Return the (X, Y) coordinate for the center point of the cell that contains the specified text.  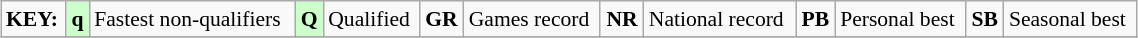
Personal best (900, 19)
GR (442, 19)
q (78, 19)
Qualified (371, 19)
PB (816, 19)
Fastest non-qualifiers (192, 19)
National record (720, 19)
KEY: (34, 19)
Games record (532, 19)
SB (985, 19)
NR (622, 19)
Seasonal best (1070, 19)
Q (309, 19)
